Determine the [x, y] coordinate at the center of the cell enclosing the given text.  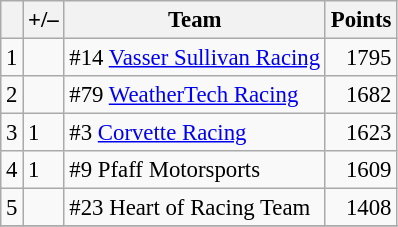
4 [12, 170]
1623 [360, 133]
Points [360, 20]
#79 WeatherTech Racing [194, 95]
2 [12, 95]
#23 Heart of Racing Team [194, 208]
1408 [360, 208]
5 [12, 208]
Team [194, 20]
1682 [360, 95]
+/– [44, 20]
#3 Corvette Racing [194, 133]
1609 [360, 170]
1795 [360, 58]
#14 Vasser Sullivan Racing [194, 58]
#9 Pfaff Motorsports [194, 170]
3 [12, 133]
